Return [x, y] of the center of cell containing provided text 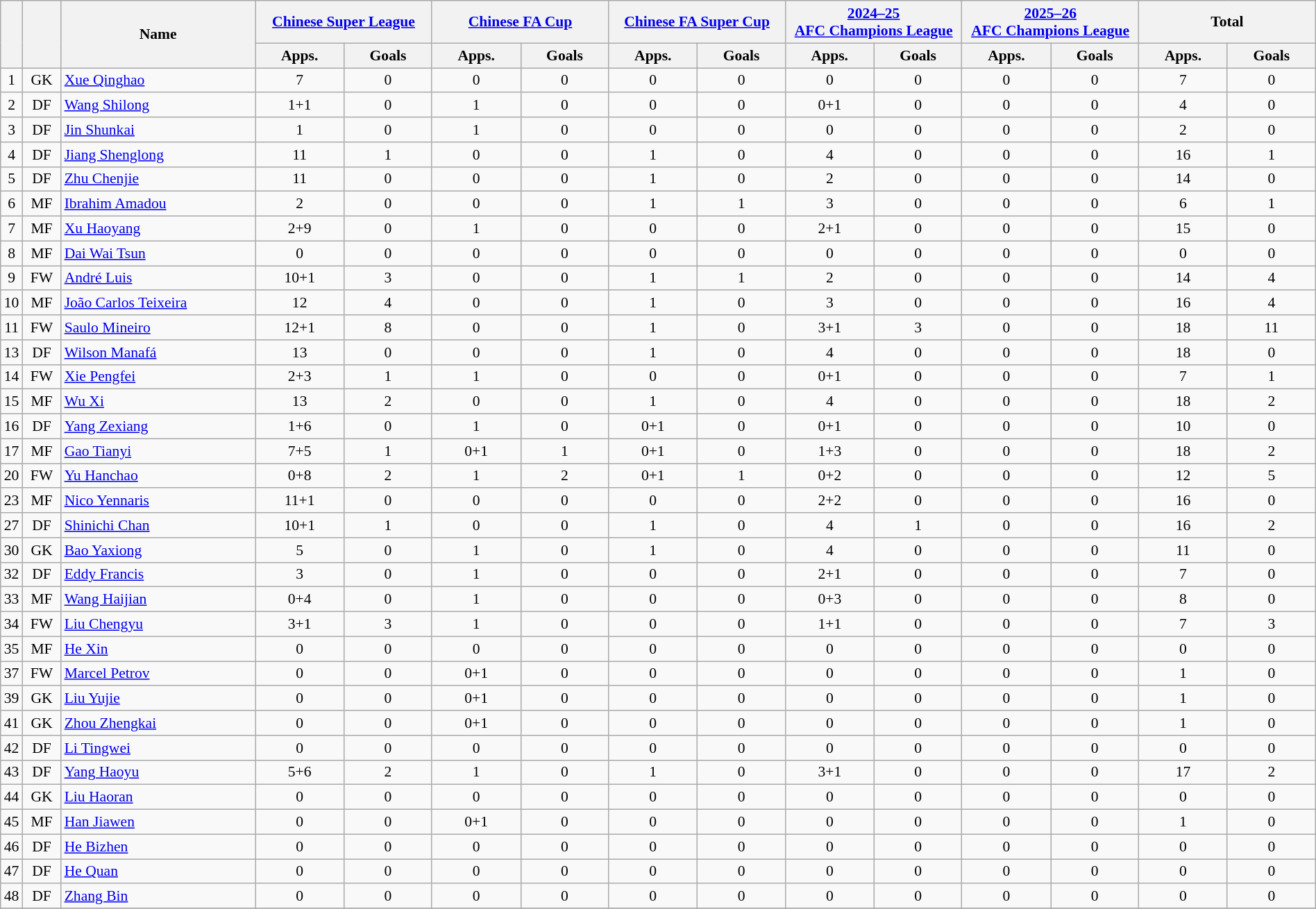
He Bizhen [158, 847]
He Quan [158, 872]
Liu Chengyu [158, 625]
Xue Qinghao [158, 80]
47 [12, 872]
41 [12, 723]
Name [158, 35]
Xu Haoyang [158, 229]
2+3 [300, 377]
Wu Xi [158, 402]
Ibrahim Amadou [158, 204]
0+2 [829, 476]
30 [12, 550]
Wang Haijian [158, 600]
Dai Wai Tsun [158, 253]
0+8 [300, 476]
20 [12, 476]
He Xin [158, 649]
2024–25 AFC Champions League [873, 22]
45 [12, 822]
Yu Hanchao [158, 476]
Zhou Zhengkai [158, 723]
Eddy Francis [158, 575]
11+1 [300, 501]
Liu Haoran [158, 797]
Nico Yennaris [158, 501]
33 [12, 600]
Jin Shunkai [158, 130]
35 [12, 649]
34 [12, 625]
37 [12, 674]
2+2 [829, 501]
2+9 [300, 229]
0+4 [300, 600]
Chinese FA Super Cup [697, 22]
2025–26 AFC Champions League [1051, 22]
48 [12, 897]
Chinese Super League [344, 22]
Xie Pengfei [158, 377]
12+1 [300, 328]
Wilson Manafá [158, 352]
9 [12, 278]
Yang Zexiang [158, 427]
42 [12, 748]
Wang Shilong [158, 105]
Shinichi Chan [158, 525]
39 [12, 699]
Gao Tianyi [158, 451]
Han Jiawen [158, 822]
Total [1227, 22]
Jiang Shenglong [158, 155]
Liu Yujie [158, 699]
32 [12, 575]
7+5 [300, 451]
Li Tingwei [158, 748]
5+6 [300, 772]
0+3 [829, 600]
43 [12, 772]
46 [12, 847]
Chinese FA Cup [521, 22]
Marcel Petrov [158, 674]
Saulo Mineiro [158, 328]
Bao Yaxiong [158, 550]
1+3 [829, 451]
João Carlos Teixeira [158, 303]
Yang Haoyu [158, 772]
Zhu Chenjie [158, 179]
44 [12, 797]
27 [12, 525]
André Luis [158, 278]
1+6 [300, 427]
23 [12, 501]
Zhang Bin [158, 897]
